Locate the cell with the specified text and output its [X, Y] center coordinate. 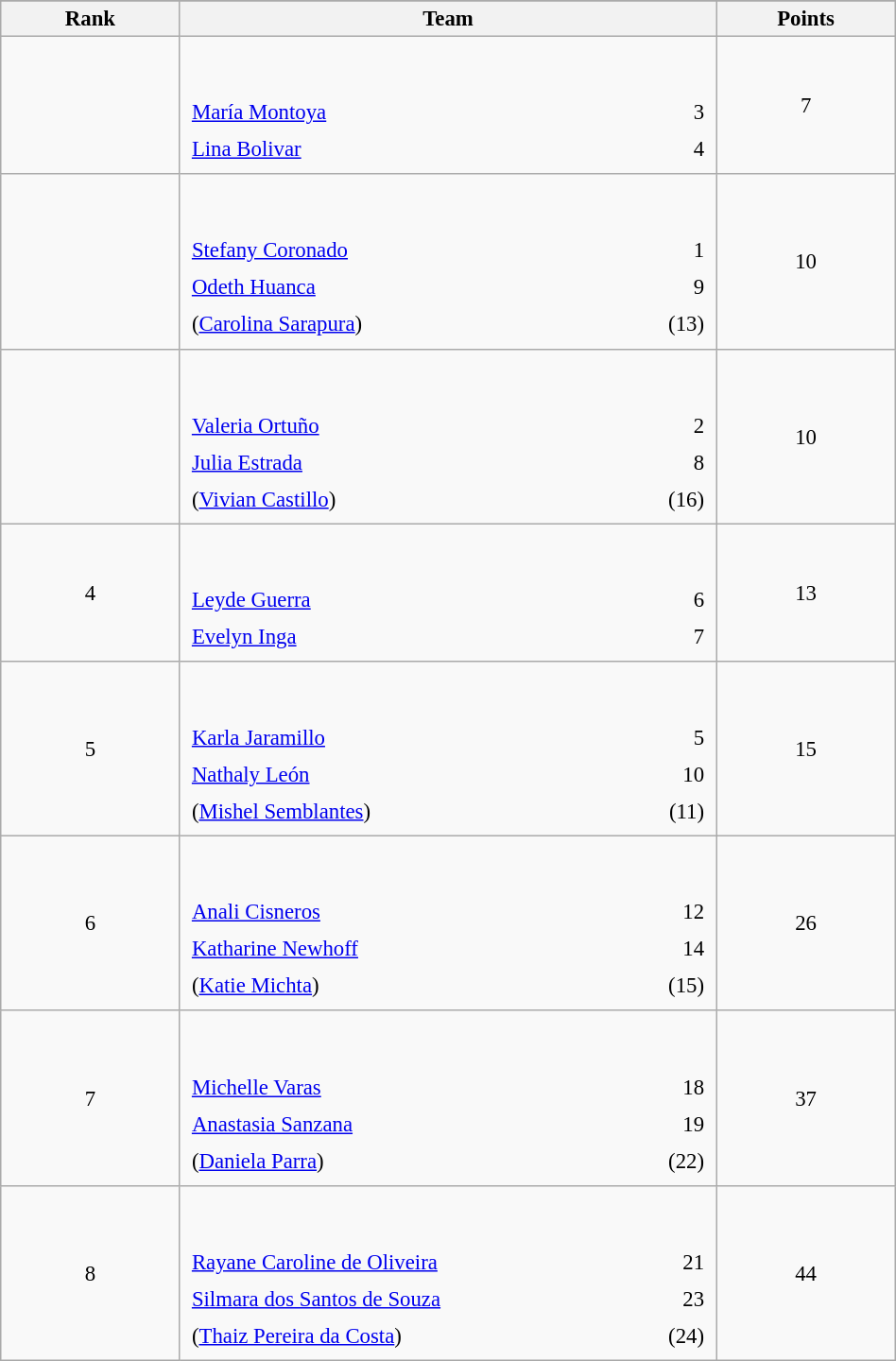
Team [448, 19]
Karla Jaramillo [397, 737]
21 [671, 1262]
(24) [671, 1335]
26 [805, 924]
2 [650, 424]
Leyde Guerra 6 Evelyn Inga 7 [448, 593]
12 [656, 912]
18 [655, 1087]
(Katie Michta) [393, 986]
(Vivian Castillo) [388, 499]
23 [671, 1299]
Silmara dos Santos de Souza [408, 1299]
Rayane Caroline de Oliveira 21 Silmara dos Santos de Souza 23 (Thaiz Pereira da Costa) (24) [448, 1272]
(15) [656, 986]
Lina Bolivar [416, 149]
Anali Cisneros 12 Katharine Newhoff 14 (Katie Michta) (15) [448, 924]
(Thaiz Pereira da Costa) [408, 1335]
Valeria Ortuño 2 Julia Estrada 8 (Vivian Castillo) (16) [448, 437]
Stefany Coronado 1 Odeth Huanca 9 (Carolina Sarapura) (13) [448, 261]
(16) [650, 499]
3 [677, 112]
Anastasia Sanzana [392, 1124]
(Carolina Sarapura) [395, 324]
Valeria Ortuño [388, 424]
(Daniela Parra) [392, 1161]
Julia Estrada [388, 462]
Odeth Huanca [395, 287]
Leyde Guerra [412, 599]
Stefany Coronado [395, 250]
37 [805, 1098]
Anali Cisneros [393, 912]
(22) [655, 1161]
Rayane Caroline de Oliveira [408, 1262]
(11) [660, 811]
Points [805, 19]
44 [805, 1272]
Michelle Varas 18 Anastasia Sanzana 19 (Daniela Parra) (22) [448, 1098]
Nathaly León [397, 774]
Karla Jaramillo 5 Nathaly León 10 (Mishel Semblantes) (11) [448, 749]
(13) [656, 324]
Michelle Varas [392, 1087]
19 [655, 1124]
María Montoya [416, 112]
13 [805, 593]
Rank [91, 19]
Evelyn Inga [412, 636]
María Montoya 3 Lina Bolivar 4 [448, 106]
14 [656, 949]
9 [656, 287]
(Mishel Semblantes) [397, 811]
1 [656, 250]
Katharine Newhoff [393, 949]
15 [805, 749]
